From the cell containing the given text, extract its center point as [X, Y] coordinate. 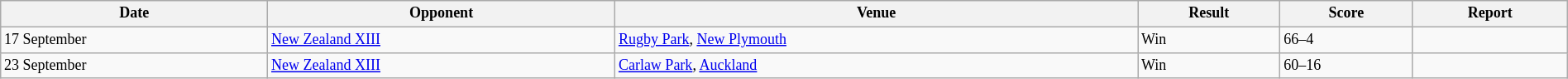
Rugby Park, New Plymouth [877, 40]
Score [1346, 13]
Venue [877, 13]
66–4 [1346, 40]
Opponent [442, 13]
17 September [134, 40]
Date [134, 13]
60–16 [1346, 65]
Result [1209, 13]
Carlaw Park, Auckland [877, 65]
23 September [134, 65]
Report [1490, 13]
